Scan for the cell matching the given text and deliver its (X, Y) coordinate at center. 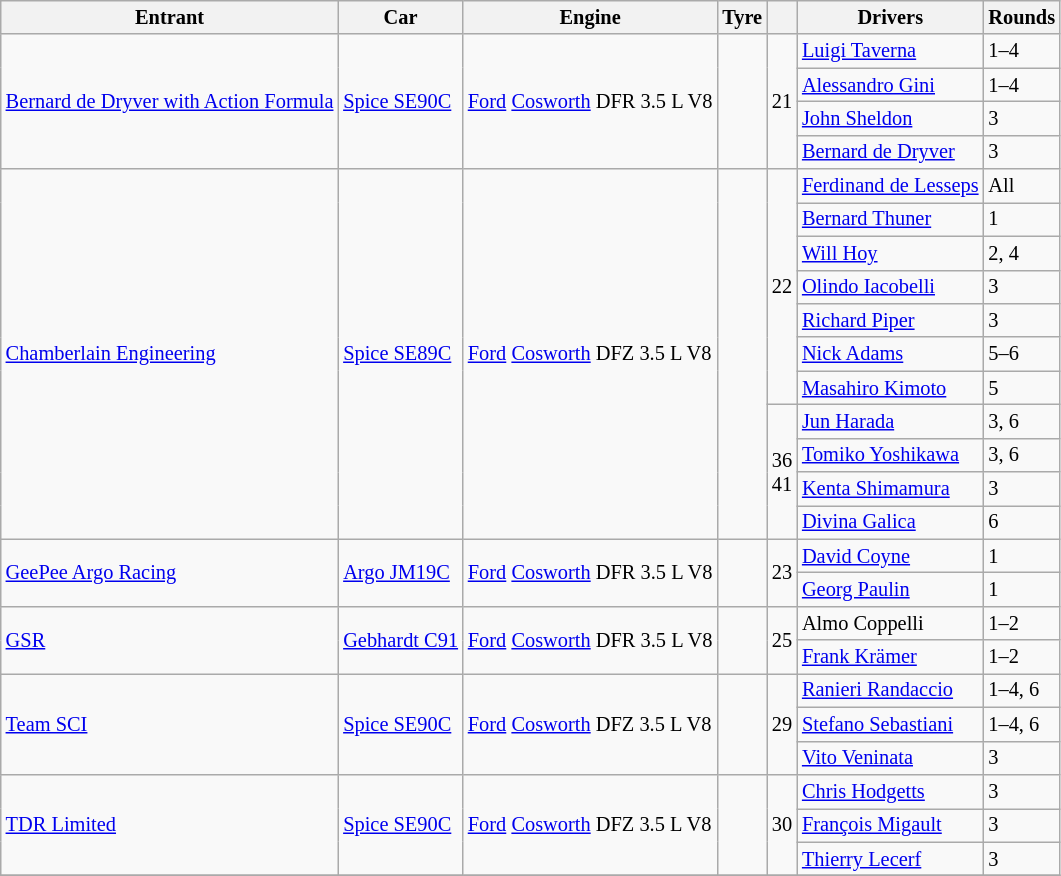
Argo JM19C (400, 572)
Entrant (170, 17)
Spice SE89C (400, 354)
Tyre (742, 17)
Kenta Shimamura (890, 489)
Luigi Taverna (890, 51)
Bernard de Dryver (890, 152)
Chamberlain Engineering (170, 354)
Ranieri Randaccio (890, 690)
Car (400, 17)
22 (782, 287)
Alessandro Gini (890, 85)
29 (782, 724)
Ferdinand de Lesseps (890, 186)
François Migault (890, 825)
6 (1022, 522)
Gebhardt C91 (400, 640)
All (1022, 186)
Almo Coppelli (890, 623)
25 (782, 640)
23 (782, 572)
TDR Limited (170, 824)
Stefano Sebastiani (890, 724)
Jun Harada (890, 421)
Thierry Lecerf (890, 859)
GeePee Argo Racing (170, 572)
Engine (590, 17)
Rounds (1022, 17)
John Sheldon (890, 118)
Tomiko Yoshikawa (890, 455)
2, 4 (1022, 253)
Drivers (890, 17)
21 (782, 102)
Masahiro Kimoto (890, 388)
Nick Adams (890, 354)
David Coyne (890, 556)
GSR (170, 640)
Bernard de Dryver with Action Formula (170, 102)
Bernard Thuner (890, 219)
Olindo Iacobelli (890, 287)
Chris Hodgetts (890, 791)
Team SCI (170, 724)
5 (1022, 388)
Richard Piper (890, 320)
3641 (782, 472)
Will Hoy (890, 253)
Vito Veninata (890, 758)
Georg Paulin (890, 589)
Frank Krämer (890, 657)
5–6 (1022, 354)
30 (782, 824)
Divina Galica (890, 522)
